Provide the [X, Y] coordinate of the cell's center where the given text is located.  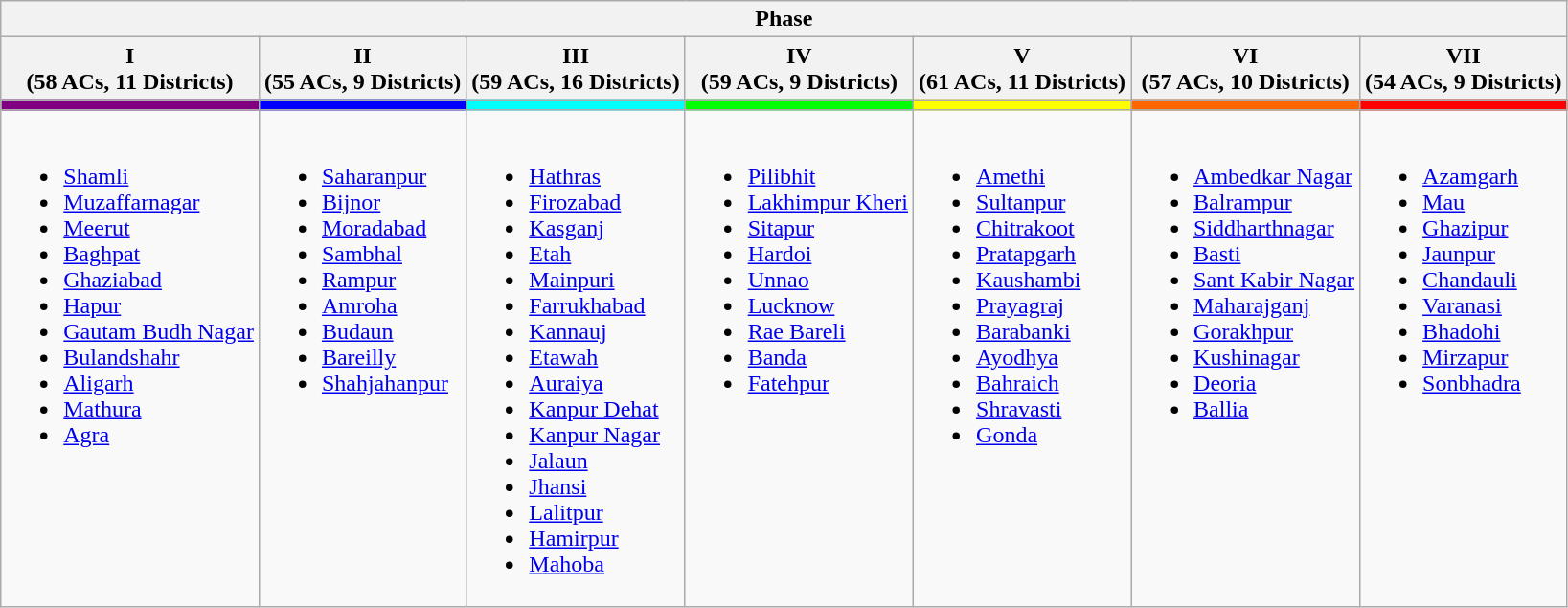
AmethiSultanpurChitrakootPratapgarhKaushambiPrayagrajBarabankiAyodhyaBahraichShravastiGonda [1023, 358]
ShamliMuzaffarnagarMeerutBaghpatGhaziabadHapurGautam Budh NagarBulandshahrAligarhMathuraAgra [130, 358]
SaharanpurBijnorMoradabadSambhalRampurAmrohaBudaunBareillyShahjahanpur [362, 358]
PilibhitLakhimpur KheriSitapurHardoiUnnaoLucknowRae BareliBandaFatehpur [799, 358]
IV(59 ACs, 9 Districts) [799, 69]
Phase [784, 19]
III(59 ACs, 16 Districts) [576, 69]
II(55 ACs, 9 Districts) [362, 69]
I(58 ACs, 11 Districts) [130, 69]
VI(57 ACs, 10 Districts) [1245, 69]
Ambedkar NagarBalrampurSiddharthnagarBastiSant Kabir NagarMaharajganjGorakhpurKushinagarDeoriaBallia [1245, 358]
V(61 ACs, 11 Districts) [1023, 69]
HathrasFirozabadKasganjEtahMainpuriFarrukhabadKannaujEtawahAuraiyaKanpur DehatKanpur NagarJalaunJhansiLalitpurHamirpurMahoba [576, 358]
AzamgarhMauGhazipurJaunpurChandauliVaranasiBhadohiMirzapurSonbhadra [1464, 358]
VII(54 ACs, 9 Districts) [1464, 69]
